Identify which cell holds the provided text, then report its (x, y) central coordinate. 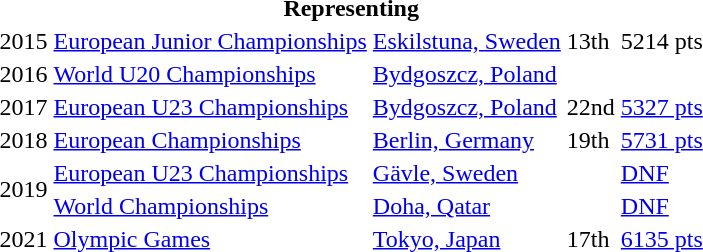
World Championships (210, 206)
13th (590, 41)
22nd (590, 107)
Doha, Qatar (466, 206)
European Junior Championships (210, 41)
European Championships (210, 140)
Gävle, Sweden (466, 173)
World U20 Championships (210, 74)
19th (590, 140)
Eskilstuna, Sweden (466, 41)
Berlin, Germany (466, 140)
